Find where the given text appears and provide that cell's center as (X, Y) coordinate. 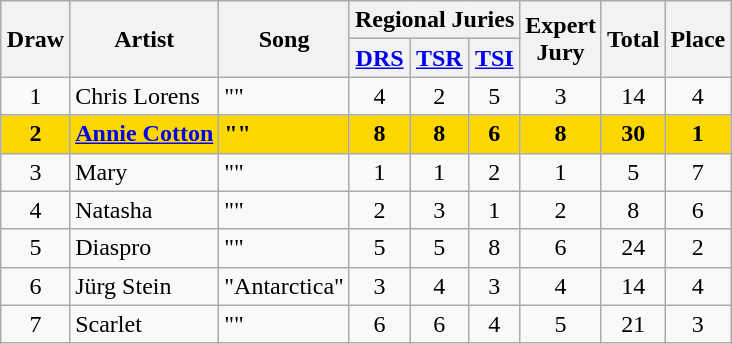
DRS (379, 58)
TSR (440, 58)
Scarlet (144, 324)
Mary (144, 172)
Place (698, 39)
TSI (494, 58)
Chris Lorens (144, 96)
Diaspro (144, 248)
30 (633, 134)
24 (633, 248)
Draw (35, 39)
Regional Juries (434, 20)
"Antarctica" (284, 286)
Natasha (144, 210)
21 (633, 324)
Annie Cotton (144, 134)
Expert Jury (561, 39)
Jürg Stein (144, 286)
Song (284, 39)
Artist (144, 39)
Total (633, 39)
